Search for the cell housing the specified text and yield its (x, y) center coordinate. 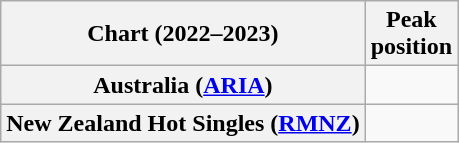
Peakposition (411, 34)
New Zealand Hot Singles (RMNZ) (183, 123)
Chart (2022–2023) (183, 34)
Australia (ARIA) (183, 85)
